Return the [x, y] coordinate for the center point of the cell that contains the specified text.  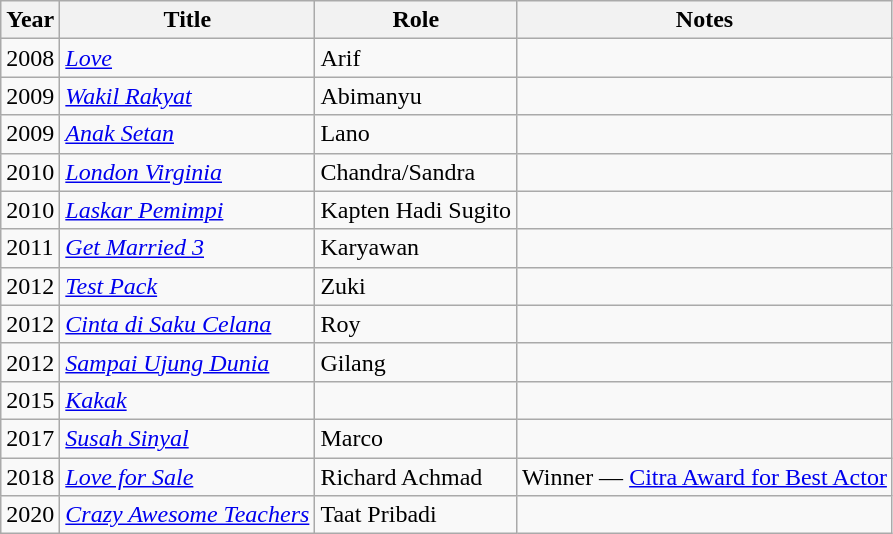
Anak Setan [188, 134]
Kakak [188, 400]
Love [188, 58]
Cinta di Saku Celana [188, 324]
Arif [416, 58]
Notes [705, 20]
Love for Sale [188, 477]
Susah Sinyal [188, 438]
Zuki [416, 286]
Marco [416, 438]
Crazy Awesome Teachers [188, 515]
Richard Achmad [416, 477]
Abimanyu [416, 96]
Gilang [416, 362]
Winner — Citra Award for Best Actor [705, 477]
2017 [30, 438]
2018 [30, 477]
Role [416, 20]
Lano [416, 134]
Title [188, 20]
London Virginia [188, 172]
Laskar Pemimpi [188, 210]
Karyawan [416, 248]
Kapten Hadi Sugito [416, 210]
Taat Pribadi [416, 515]
Roy [416, 324]
2015 [30, 400]
Get Married 3 [188, 248]
Wakil Rakyat [188, 96]
Year [30, 20]
2011 [30, 248]
2008 [30, 58]
Test Pack [188, 286]
Sampai Ujung Dunia [188, 362]
2020 [30, 515]
Chandra/Sandra [416, 172]
